Locate the cell with the specified text and output its (x, y) center coordinate. 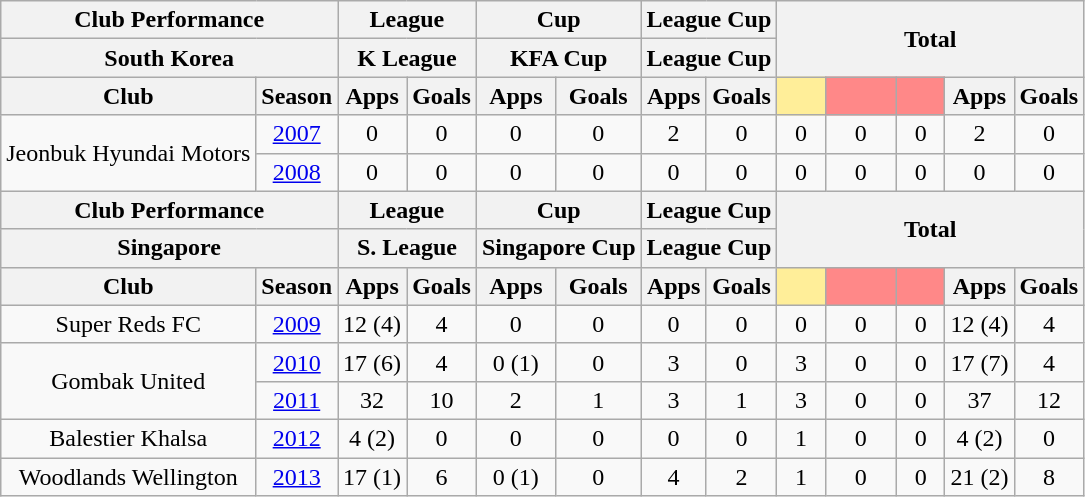
10 (442, 400)
2009 (297, 324)
Gombak United (128, 381)
21 (2) (980, 477)
32 (372, 400)
Singapore Cup (558, 248)
2010 (297, 362)
12 (1049, 400)
KFA Cup (558, 58)
2013 (297, 477)
2007 (297, 134)
2012 (297, 438)
S. League (408, 248)
Singapore (170, 248)
2011 (297, 400)
South Korea (170, 58)
37 (980, 400)
2008 (297, 172)
17 (6) (372, 362)
8 (1049, 477)
17 (7) (980, 362)
17 (1) (372, 477)
Woodlands Wellington (128, 477)
K League (408, 58)
Super Reds FC (128, 324)
Balestier Khalsa (128, 438)
Jeonbuk Hyundai Motors (128, 153)
6 (442, 477)
